Extract the (X, Y) coordinate from the center of the cell holding the provided text.  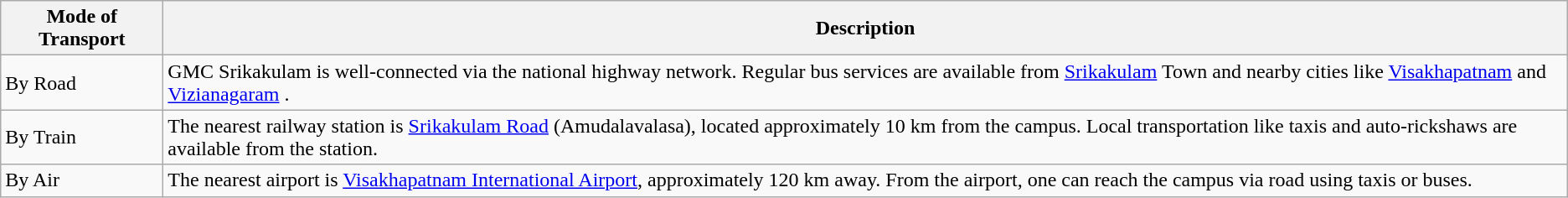
By Air (82, 180)
By Road (82, 82)
By Train (82, 138)
Description (865, 29)
Mode of Transport (82, 29)
